Search for the cell housing the specified text and yield its (X, Y) center coordinate. 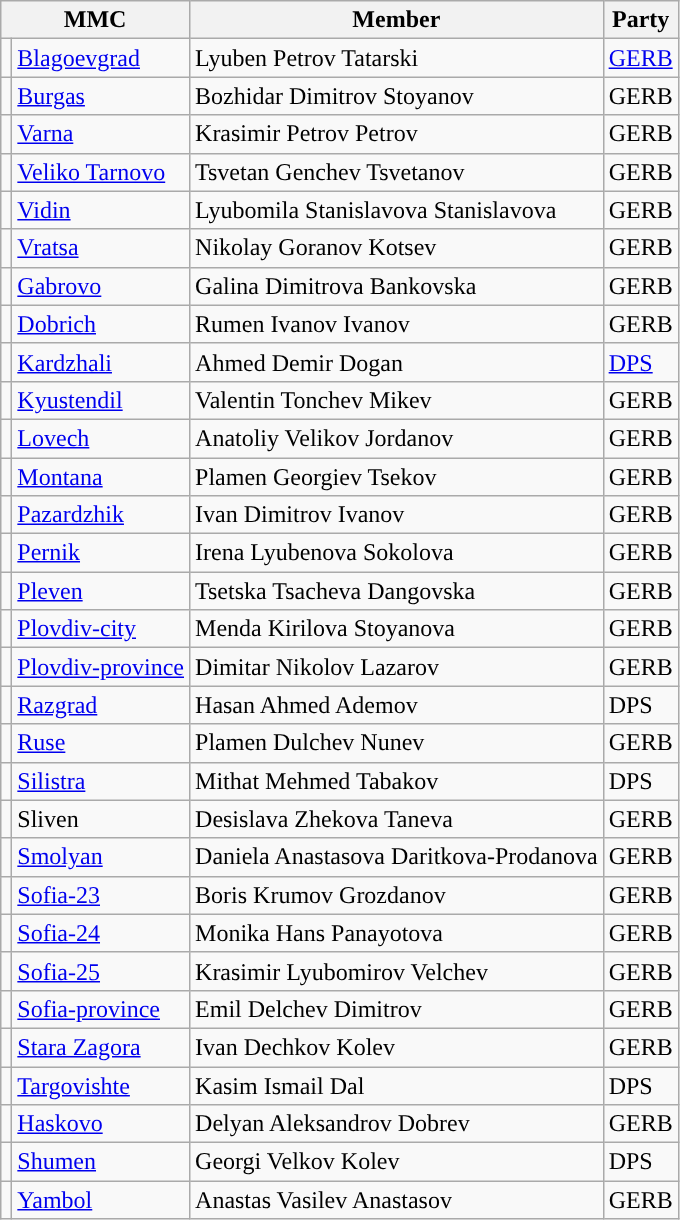
Anatoliy Velikov Jordanov (397, 438)
Rumen Ivanov Ivanov (397, 324)
Krasimir Petrov Petrov (397, 134)
Varna (101, 134)
Ivan Dechkov Kolev (397, 1047)
Dimitar Nikolov Lazarov (397, 667)
Lyuben Petrov Tatarski (397, 58)
Vidin (101, 210)
Stara Zagora (101, 1047)
Vratsa (101, 248)
MMC (96, 20)
Hasan Ahmed Ademov (397, 705)
Plovdiv-city (101, 629)
Plamen Georgiev Tsekov (397, 477)
Bozhidar Dimitrov Stoyanov (397, 96)
Kardzhali (101, 362)
Ruse (101, 743)
Blagoevgrad (101, 58)
Sofia-25 (101, 971)
Valentin Tonchev Mikev (397, 400)
Mithat Mehmed Tabakov (397, 781)
Galina Dimitrova Bankovska (397, 286)
Montana (101, 477)
Pazardzhik (101, 515)
Gabrovo (101, 286)
Plovdiv-province (101, 667)
Daniela Anastasova Daritkova-Prodanova (397, 857)
Lovech (101, 438)
Ivan Dimitrov Ivanov (397, 515)
Smolyan (101, 857)
Boris Krumov Grozdanov (397, 895)
Shumen (101, 1162)
Dobrich (101, 324)
Targovishte (101, 1085)
Plamen Dulchev Nunev (397, 743)
Member (397, 20)
Sliven (101, 819)
Pleven (101, 591)
Burgas (101, 96)
Silistra (101, 781)
Sofia-24 (101, 933)
Desislava Zhekova Taneva (397, 819)
Monika Hans Panayotova (397, 933)
Sofia-23 (101, 895)
Yambol (101, 1200)
Emil Delchev Dimitrov (397, 1009)
Tsvetan Genchev Tsvetanov (397, 172)
Lyubomila Stanislavova Stanislavova (397, 210)
Razgrad (101, 705)
Ahmed Demir Dogan (397, 362)
Delyan Aleksandrov Dobrev (397, 1124)
Kyustendil (101, 400)
Tsetska Tsacheva Dangovska (397, 591)
Georgi Velkov Kolev (397, 1162)
Sofia-province (101, 1009)
Krasimir Lyubomirov Velchev (397, 971)
Pernik (101, 553)
Kasim Ismail Dal (397, 1085)
Party (640, 20)
Anastas Vasilev Anastasov (397, 1200)
Nikolay Goranov Kotsev (397, 248)
Veliko Tarnovo (101, 172)
Menda Kirilova Stoyanova (397, 629)
Irena Lyubenova Sokolova (397, 553)
Haskovo (101, 1124)
